Determine the [x, y] coordinate at the center of the cell enclosing the given text.  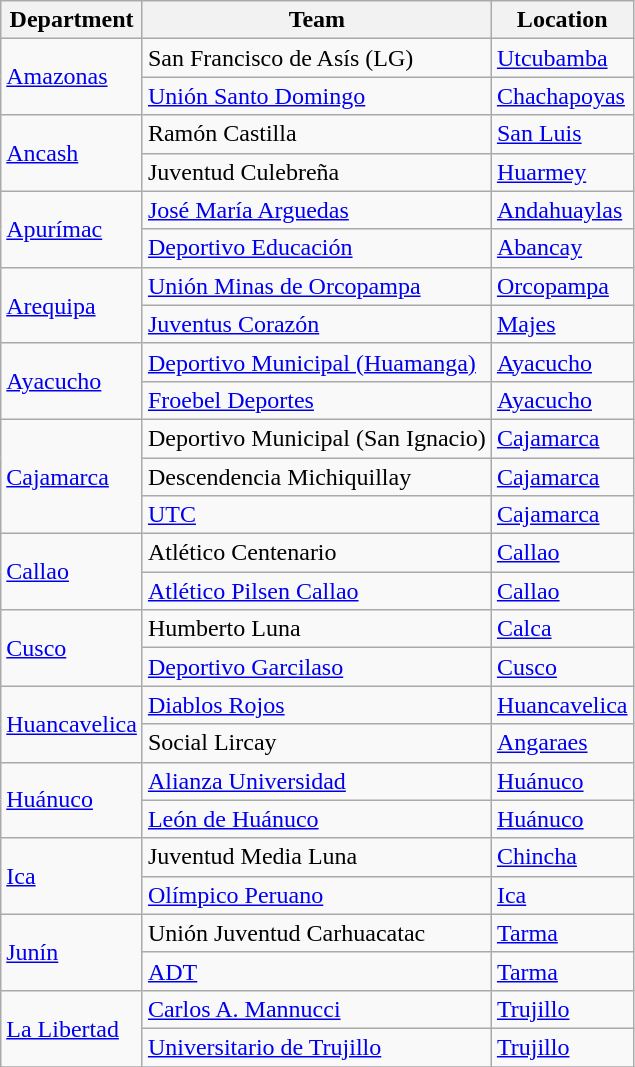
ADT [316, 971]
Junín [72, 952]
José María Arguedas [316, 210]
Carlos A. Mannucci [316, 1009]
Juventud Media Luna [316, 857]
Majes [562, 324]
Orcopampa [562, 286]
Unión Santo Domingo [316, 96]
Ramón Castilla [316, 134]
Atlético Centenario [316, 553]
León de Huánuco [316, 819]
Abancay [562, 248]
La Libertad [72, 1028]
Diablos Rojos [316, 705]
San Luis [562, 134]
Humberto Luna [316, 629]
Atlético Pilsen Callao [316, 591]
Unión Minas de Orcopampa [316, 286]
Ancash [72, 153]
Utcubamba [562, 58]
Olímpico Peruano [316, 895]
Chincha [562, 857]
Location [562, 20]
Universitario de Trujillo [316, 1047]
Angaraes [562, 743]
Huarmey [562, 172]
Unión Juventud Carhuacatac [316, 933]
Froebel Deportes [316, 400]
Amazonas [72, 77]
Team [316, 20]
Arequipa [72, 305]
Deportivo Garcilaso [316, 667]
Juventud Culebreña [316, 172]
Descendencia Michiquillay [316, 477]
Chachapoyas [562, 96]
Andahuaylas [562, 210]
UTC [316, 515]
Deportivo Municipal (Huamanga) [316, 362]
Deportivo Educación [316, 248]
Apurímac [72, 229]
Calca [562, 629]
San Francisco de Asís (LG) [316, 58]
Juventus Corazón [316, 324]
Department [72, 20]
Alianza Universidad [316, 781]
Deportivo Municipal (San Ignacio) [316, 438]
Social Lircay [316, 743]
